Determine the (x, y) coordinate at the center of the cell enclosing the given text.  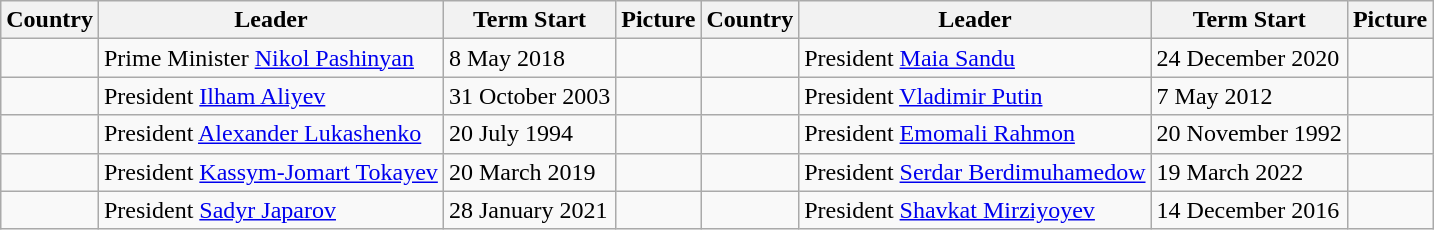
President Shavkat Mirziyoyev (975, 210)
31 October 2003 (529, 96)
19 March 2022 (1249, 172)
20 March 2019 (529, 172)
7 May 2012 (1249, 96)
14 December 2016 (1249, 210)
President Ilham Aliyev (270, 96)
President Kassym-Jomart Tokayev (270, 172)
24 December 2020 (1249, 58)
President Emomali Rahmon (975, 134)
President Alexander Lukashenko (270, 134)
President Serdar Berdimuhamedow (975, 172)
20 July 1994 (529, 134)
President Vladimir Putin (975, 96)
28 January 2021 (529, 210)
President Sadyr Japarov (270, 210)
20 November 1992 (1249, 134)
8 May 2018 (529, 58)
President Maia Sandu (975, 58)
Prime Minister Nikol Pashinyan (270, 58)
